Detect which cell encompasses the target text, then output its (X, Y) center coordinate. 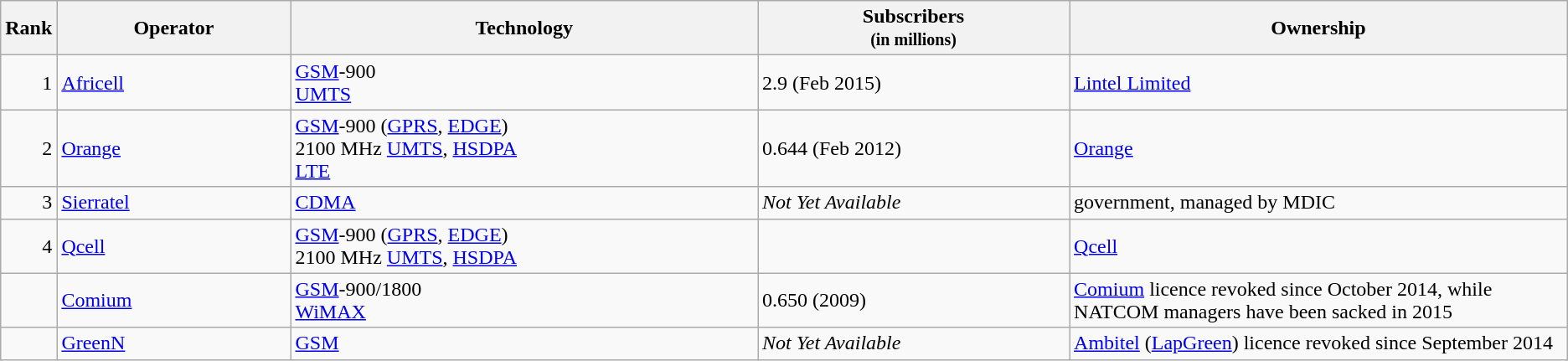
Sierratel (174, 203)
GSM-900 (GPRS, EDGE)2100 MHz UMTS, HSDPALTE (524, 148)
Ownership (1318, 28)
Lintel Limited (1318, 82)
Subscribers(in millions) (913, 28)
Rank (28, 28)
0.650 (2009) (913, 300)
Ambitel (LapGreen) licence revoked since September 2014 (1318, 343)
Technology (524, 28)
1 (28, 82)
Comium licence revoked since October 2014, while NATCOM managers have been sacked in 2015 (1318, 300)
2 (28, 148)
CDMA (524, 203)
Operator (174, 28)
GSM-900 (GPRS, EDGE)2100 MHz UMTS, HSDPA (524, 246)
0.644 (Feb 2012) (913, 148)
2.9 (Feb 2015) (913, 82)
GSM-900UMTS (524, 82)
GreenN (174, 343)
government, managed by MDIC (1318, 203)
Comium (174, 300)
3 (28, 203)
GSM (524, 343)
Africell (174, 82)
4 (28, 246)
GSM-900/1800 WiMAX (524, 300)
